Provide the (X, Y) coordinate of the cell's center where the given text is located.  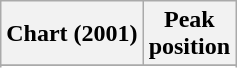
Peakposition (189, 34)
Chart (2001) (72, 34)
